Capture the cell that displays the provided text and extract its [X, Y] central coordinate. 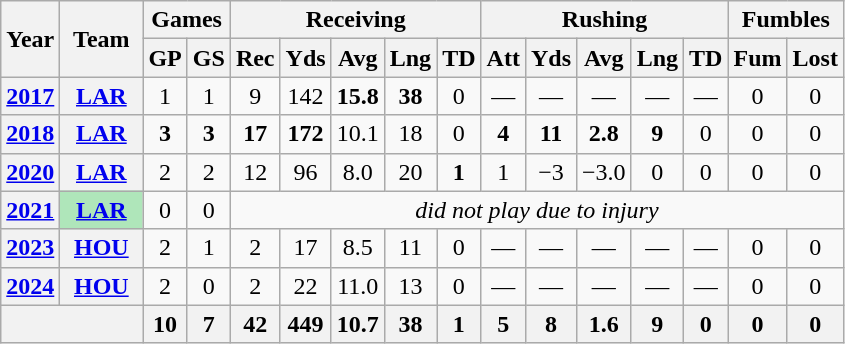
Rec [255, 58]
−3 [550, 172]
Rushing [604, 20]
20 [410, 172]
Team [102, 39]
2024 [30, 286]
Att [503, 58]
15.8 [358, 96]
2.8 [604, 134]
GP [165, 58]
Lost [815, 58]
2023 [30, 248]
8 [550, 324]
5 [503, 324]
2017 [30, 96]
2020 [30, 172]
2018 [30, 134]
GS [208, 58]
Fumbles [786, 20]
Games [186, 20]
10.1 [358, 134]
2021 [30, 210]
10 [165, 324]
8.0 [358, 172]
1.6 [604, 324]
11.0 [358, 286]
42 [255, 324]
13 [410, 286]
449 [306, 324]
Year [30, 39]
12 [255, 172]
Receiving [356, 20]
−3.0 [604, 172]
Fum [758, 58]
4 [503, 134]
did not play due to injury [536, 210]
10.7 [358, 324]
142 [306, 96]
96 [306, 172]
8.5 [358, 248]
172 [306, 134]
7 [208, 324]
22 [306, 286]
18 [410, 134]
